Detect which cell encompasses the target text, then output its (X, Y) center coordinate. 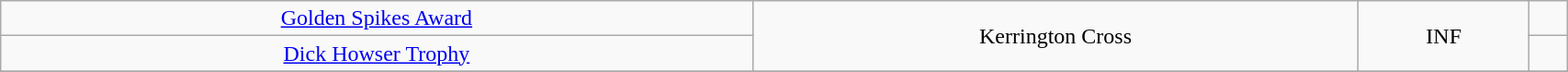
Dick Howser Trophy (377, 54)
INF (1444, 36)
Kerrington Cross (1055, 36)
Golden Spikes Award (377, 18)
